Return the [x, y] coordinate for the center point of the cell that contains the specified text.  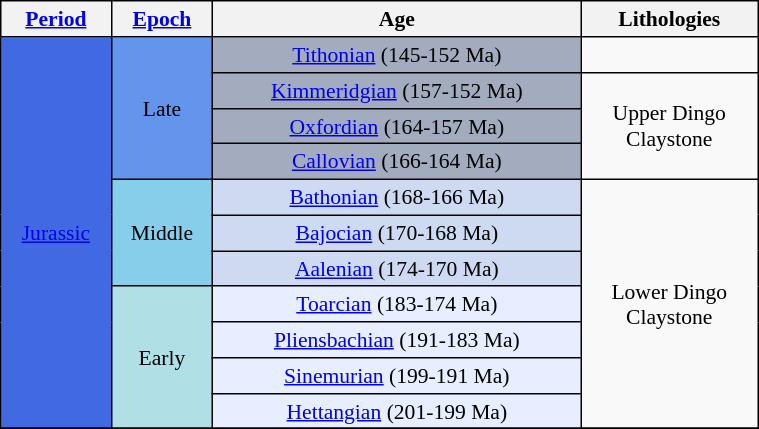
Epoch [162, 19]
Lower DingoClaystone [670, 304]
Hettangian (201-199 Ma) [397, 411]
Late [162, 108]
Period [56, 19]
Age [397, 19]
Sinemurian (199-191 Ma) [397, 376]
Toarcian (183-174 Ma) [397, 304]
Lithologies [670, 19]
Kimmeridgian (157-152 Ma) [397, 91]
Oxfordian (164-157 Ma) [397, 126]
Upper DingoClaystone [670, 126]
Callovian (166-164 Ma) [397, 162]
Early [162, 357]
Middle [162, 232]
Aalenian (174-170 Ma) [397, 269]
Jurassic [56, 233]
Bajocian (170-168 Ma) [397, 233]
Tithonian (145-152 Ma) [397, 55]
Pliensbachian (191-183 Ma) [397, 340]
Bathonian (168-166 Ma) [397, 197]
